For the text-containing cell, return its midpoint in [X, Y] coordinate format. 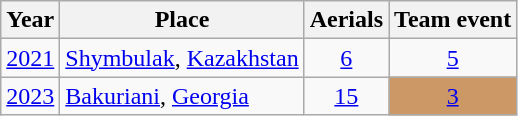
Aerials [346, 20]
5 [453, 58]
6 [346, 58]
Shymbulak, Kazakhstan [182, 58]
3 [453, 96]
Place [182, 20]
2023 [30, 96]
15 [346, 96]
Bakuriani, Georgia [182, 96]
Year [30, 20]
2021 [30, 58]
Team event [453, 20]
